Capture the cell that displays the provided text and extract its (X, Y) central coordinate. 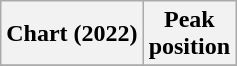
Chart (2022) (72, 34)
Peakposition (189, 34)
